Provide the (X, Y) coordinate of the cell's center where the given text is located.  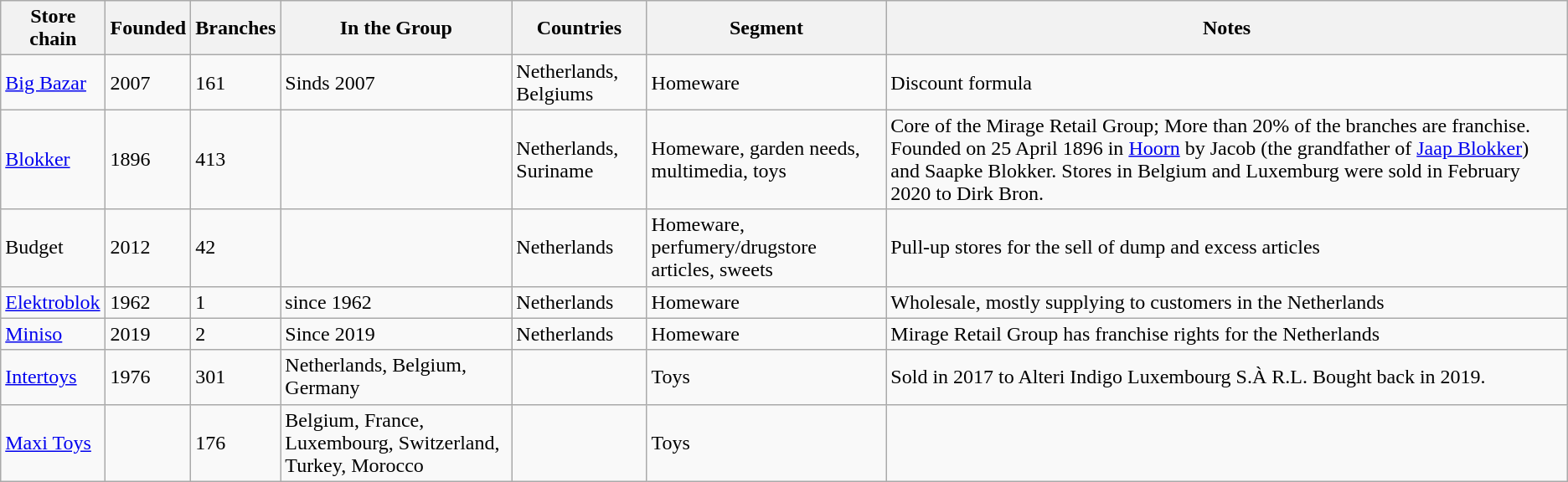
1896 (148, 159)
2 (236, 334)
Mirage Retail Group has franchise rights for the Netherlands (1226, 334)
Maxi Toys (54, 443)
Belgium, France, Luxembourg, Switzerland, Turkey, Morocco (396, 443)
Netherlands, Belgiums (580, 82)
Big Bazar (54, 82)
301 (236, 377)
Sold in 2017 to Alteri Indigo Luxembourg S.À R.L. Bought back in 2019. (1226, 377)
2007 (148, 82)
Netherlands, Belgium, Germany (396, 377)
Homeware, perfumery/drugstore articles, sweets (766, 248)
since 1962 (396, 302)
1962 (148, 302)
Blokker (54, 159)
Since 2019 (396, 334)
Homeware, garden needs, multimedia, toys (766, 159)
Miniso (54, 334)
1976 (148, 377)
161 (236, 82)
413 (236, 159)
Budget (54, 248)
Founded (148, 28)
Notes (1226, 28)
Pull-up stores for the sell of dump and excess articles (1226, 248)
Branches (236, 28)
Sinds 2007 (396, 82)
42 (236, 248)
In the Group (396, 28)
2012 (148, 248)
Netherlands, Suriname (580, 159)
Elektroblok (54, 302)
Countries (580, 28)
Store chain (54, 28)
1 (236, 302)
2019 (148, 334)
Segment (766, 28)
Wholesale, mostly supplying to customers in the Netherlands (1226, 302)
Discount formula (1226, 82)
176 (236, 443)
Intertoys (54, 377)
